Detect which cell encompasses the target text, then output its (X, Y) center coordinate. 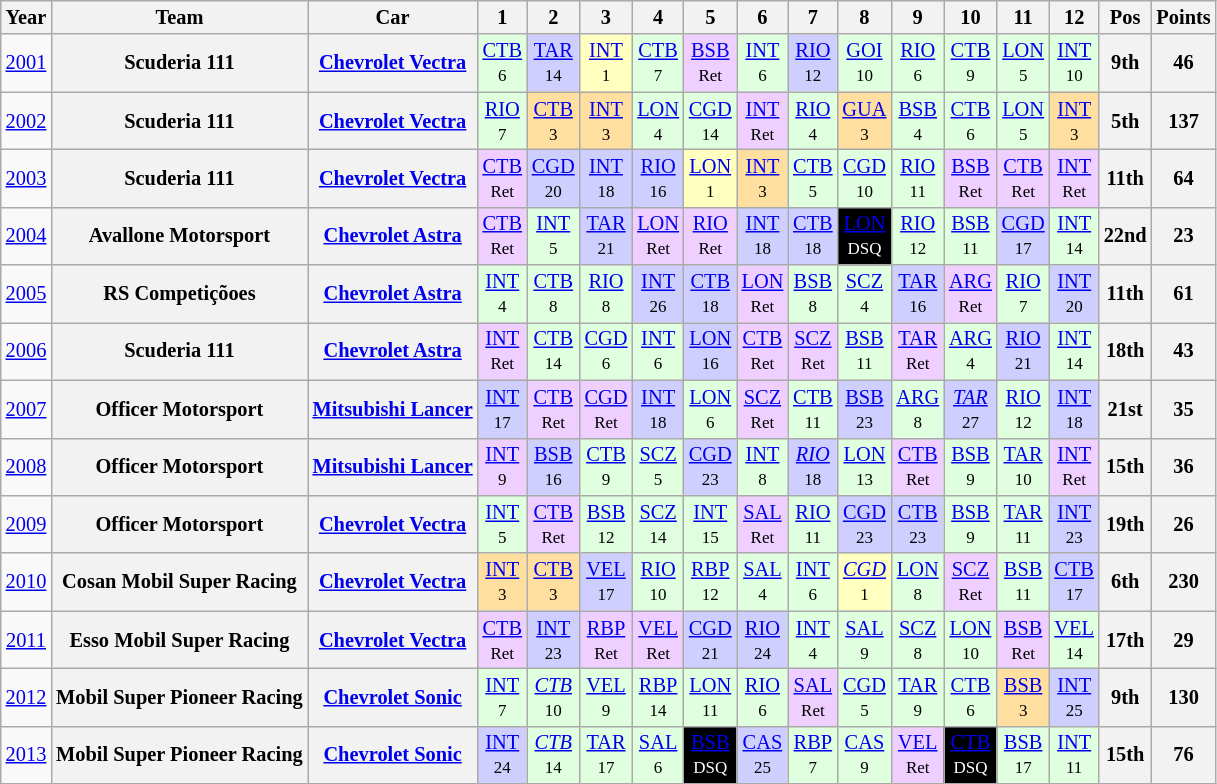
23 (1184, 236)
22nd (1126, 236)
LON13 (865, 467)
CTB11 (812, 409)
2008 (26, 467)
CGD1 (865, 582)
2003 (26, 178)
ARG8 (918, 409)
2004 (26, 236)
CTB7 (658, 63)
130 (1184, 697)
CTB23 (918, 524)
4 (658, 17)
CGD17 (1024, 236)
3 (606, 17)
BSBDSQ (710, 755)
26 (1184, 524)
LONDSQ (865, 236)
2010 (26, 582)
INT17 (502, 409)
BSB16 (554, 467)
ARGRet (970, 294)
INT20 (1074, 294)
VEL17 (606, 582)
INT26 (658, 294)
TAR11 (1024, 524)
TAR9 (918, 697)
CTB17 (1074, 582)
INT8 (763, 467)
INT15 (710, 524)
Avallone Motorsport (179, 236)
CGD21 (710, 640)
RIO4 (812, 121)
64 (1184, 178)
6th (1126, 582)
18th (1126, 351)
CTBDSQ (970, 755)
5th (1126, 121)
RBP14 (658, 697)
8 (865, 17)
36 (1184, 467)
LON10 (970, 640)
SAL9 (865, 640)
2002 (26, 121)
BSB8 (812, 294)
2007 (26, 409)
CTB10 (554, 697)
SAL6 (658, 755)
RIO8 (606, 294)
INT1 (606, 63)
CGD6 (606, 351)
1 (502, 17)
SCZ14 (658, 524)
19th (1126, 524)
CGD14 (710, 121)
VEL9 (606, 697)
RBPRet (606, 640)
TAR10 (1024, 467)
SCZ8 (918, 640)
2006 (26, 351)
2005 (26, 294)
RBP12 (710, 582)
2013 (26, 755)
6 (763, 17)
2009 (26, 524)
43 (1184, 351)
46 (1184, 63)
61 (1184, 294)
TAR17 (606, 755)
Team (179, 17)
10 (970, 17)
RIO10 (658, 582)
LON8 (918, 582)
35 (1184, 409)
9 (918, 17)
INT24 (502, 755)
137 (1184, 121)
CAS25 (763, 755)
ARG4 (970, 351)
VEL14 (1074, 640)
BSB4 (918, 121)
LON4 (658, 121)
LON11 (710, 697)
RIORet (710, 236)
BSB3 (1024, 697)
21st (1126, 409)
CAS9 (865, 755)
RIO18 (812, 467)
TAR14 (554, 63)
Points (1184, 17)
76 (1184, 755)
11 (1024, 17)
2 (554, 17)
INT11 (1074, 755)
CGDRet (606, 409)
TAR27 (970, 409)
RIO21 (1024, 351)
CTB5 (812, 178)
CTB8 (554, 294)
SAL4 (763, 582)
2012 (26, 697)
TARRet (918, 351)
2001 (26, 63)
Esso Mobil Super Racing (179, 640)
INT25 (1074, 697)
2011 (26, 640)
BSB23 (865, 409)
RBP7 (812, 755)
INT9 (502, 467)
LON16 (710, 351)
BSB17 (1024, 755)
TAR16 (918, 294)
TAR21 (606, 236)
LON6 (710, 409)
12 (1074, 17)
BSB12 (606, 524)
GOI10 (865, 63)
Year (26, 17)
Pos (1126, 17)
RIO24 (763, 640)
CGD20 (554, 178)
SCZ4 (865, 294)
RS Competiçõoes (179, 294)
CGD10 (865, 178)
Cosan Mobil Super Racing (179, 582)
7 (812, 17)
29 (1184, 640)
5 (710, 17)
CGD5 (865, 697)
17th (1126, 640)
RIO16 (658, 178)
Car (393, 17)
INT10 (1074, 63)
INT7 (502, 697)
LON1 (710, 178)
SCZ5 (658, 467)
230 (1184, 582)
GUA3 (865, 121)
